Scan for the cell matching the given text and deliver its (x, y) coordinate at center. 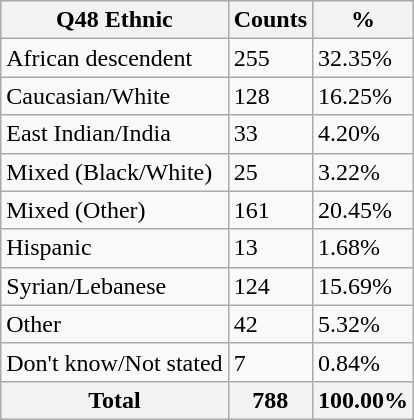
124 (270, 286)
East Indian/India (114, 134)
255 (270, 58)
% (364, 20)
161 (270, 210)
Caucasian/White (114, 96)
788 (270, 400)
Syrian/Lebanese (114, 286)
Mixed (Black/White) (114, 172)
3.22% (364, 172)
Q48 Ethnic (114, 20)
33 (270, 134)
16.25% (364, 96)
Hispanic (114, 248)
7 (270, 362)
4.20% (364, 134)
25 (270, 172)
African descendent (114, 58)
0.84% (364, 362)
100.00% (364, 400)
15.69% (364, 286)
Don't know/Not stated (114, 362)
1.68% (364, 248)
128 (270, 96)
5.32% (364, 324)
Counts (270, 20)
20.45% (364, 210)
32.35% (364, 58)
Other (114, 324)
13 (270, 248)
Mixed (Other) (114, 210)
Total (114, 400)
42 (270, 324)
